Identify which cell holds the provided text, then report its [x, y] central coordinate. 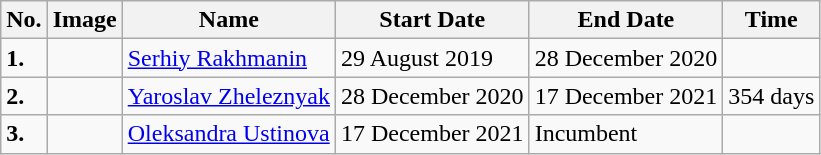
1. [24, 58]
Incumbent [626, 134]
No. [24, 20]
Name [228, 20]
Image [84, 20]
Time [772, 20]
354 days [772, 96]
Serhiy Rakhmanin [228, 58]
Oleksandra Ustinova [228, 134]
Start Date [432, 20]
3. [24, 134]
Yaroslav Zheleznyak [228, 96]
29 August 2019 [432, 58]
End Date [626, 20]
2. [24, 96]
